Find where the given text appears and provide that cell's center as (x, y) coordinate. 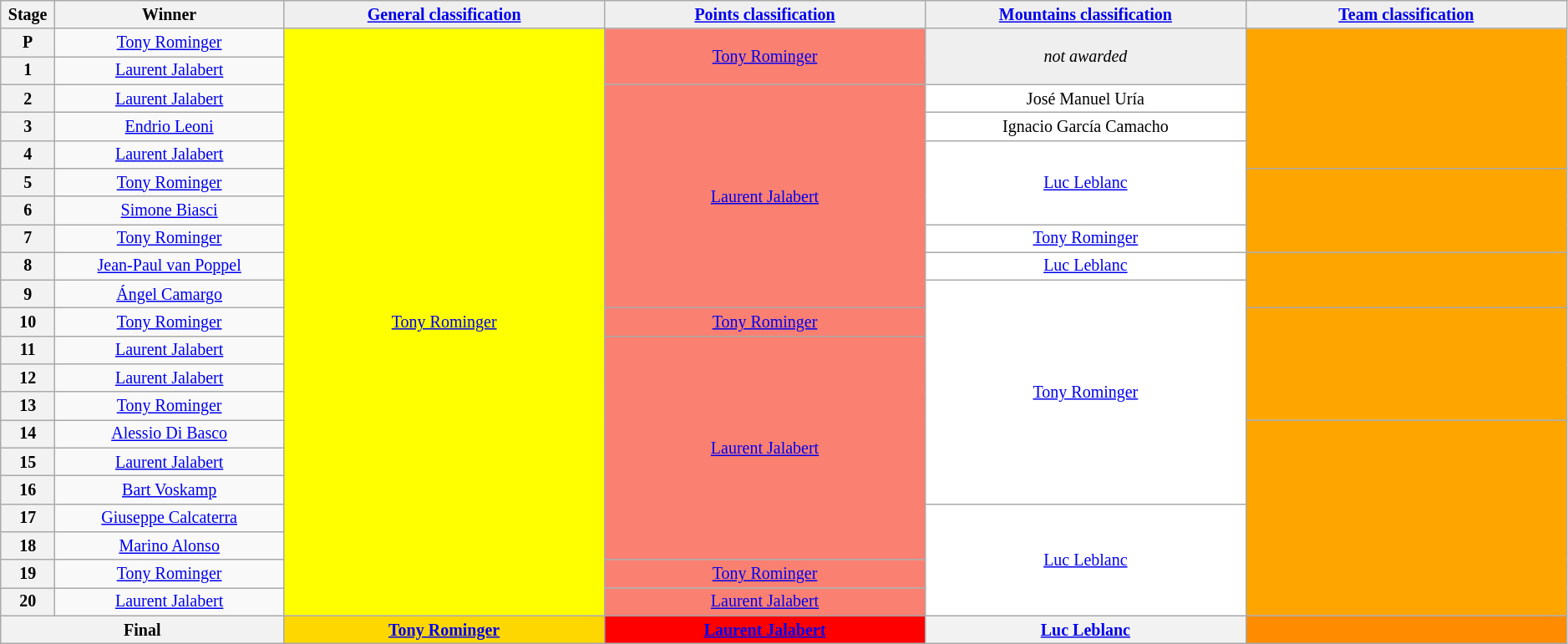
8 (28, 266)
Giuseppe Calcaterra (170, 518)
6 (28, 210)
15 (28, 463)
16 (28, 489)
3 (28, 127)
Stage (28, 15)
Points classification (765, 15)
Ángel Camargo (170, 294)
Simone Biasci (170, 210)
18 (28, 546)
Final (142, 630)
not awarded (1085, 57)
10 (28, 322)
12 (28, 378)
9 (28, 294)
Marino Alonso (170, 546)
José Manuel Uría (1085, 99)
2 (28, 99)
11 (28, 351)
5 (28, 182)
19 (28, 573)
Jean-Paul van Poppel (170, 266)
Endrio Leoni (170, 127)
Mountains classification (1085, 15)
Winner (170, 15)
14 (28, 434)
General classification (444, 15)
20 (28, 601)
P (28, 43)
Ignacio García Camacho (1085, 127)
Team classification (1406, 15)
Bart Voskamp (170, 489)
17 (28, 518)
13 (28, 406)
1 (28, 70)
7 (28, 239)
4 (28, 154)
Alessio Di Basco (170, 434)
